Identify which cell holds the provided text, then report its [X, Y] central coordinate. 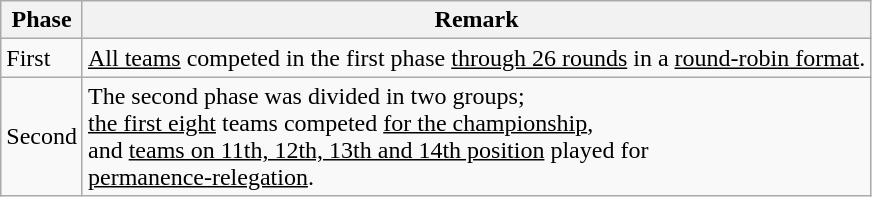
Phase [42, 20]
First [42, 58]
All teams competed in the first phase through 26 rounds in a round-robin format. [476, 58]
Second [42, 136]
Remark [476, 20]
